Return [X, Y] of the center of cell containing provided text 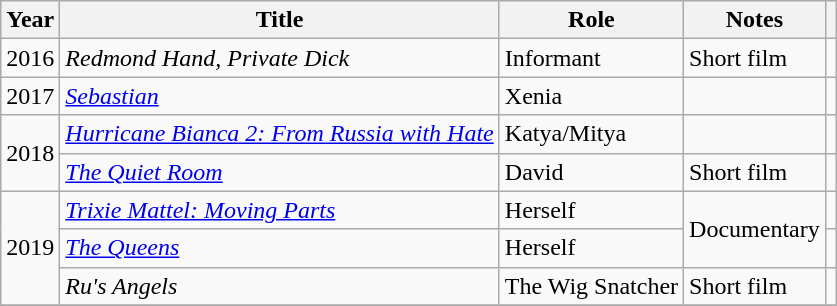
2016 [30, 58]
Informant [591, 58]
The Quiet Room [280, 172]
Year [30, 20]
2019 [30, 248]
Documentary [755, 229]
Title [280, 20]
Xenia [591, 96]
Redmond Hand, Private Dick [280, 58]
Trixie Mattel: Moving Parts [280, 210]
Hurricane Bianca 2: From Russia with Hate [280, 134]
Role [591, 20]
2018 [30, 153]
Ru's Angels [280, 286]
The Wig Snatcher [591, 286]
2017 [30, 96]
The Queens [280, 248]
David [591, 172]
Katya/Mitya [591, 134]
Notes [755, 20]
Sebastian [280, 96]
